Provide the (x, y) coordinate of the cell's center where the given text is located.  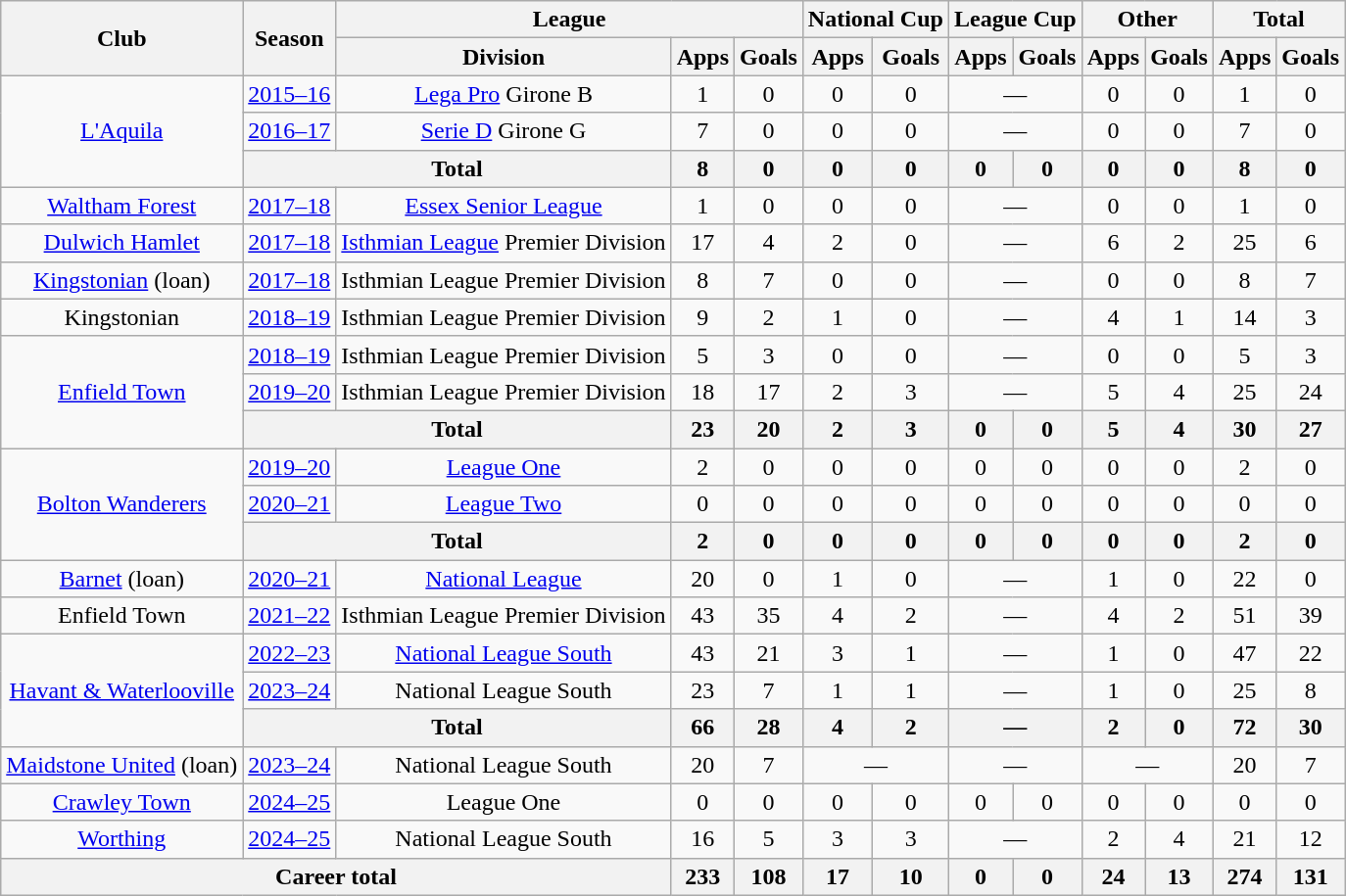
9 (702, 317)
51 (1244, 616)
66 (702, 728)
72 (1244, 728)
Essex Senior League (504, 206)
10 (911, 876)
National League (504, 579)
28 (769, 728)
Kingstonian (121, 317)
13 (1179, 876)
233 (702, 876)
2021–22 (290, 616)
Crawley Town (121, 802)
League Cup (1015, 20)
108 (769, 876)
35 (769, 616)
Maidstone United (loan) (121, 765)
12 (1311, 839)
Barnet (loan) (121, 579)
Club (121, 38)
Havant & Waterlooville (121, 690)
2022–23 (290, 653)
2015–16 (290, 94)
16 (702, 839)
47 (1244, 653)
274 (1244, 876)
League (570, 20)
14 (1244, 317)
League Two (504, 504)
2016–17 (290, 131)
Career total (336, 876)
National Cup (876, 20)
18 (702, 392)
39 (1311, 616)
Other (1147, 20)
27 (1311, 429)
131 (1311, 876)
Lega Pro Girone B (504, 94)
Season (290, 38)
L'Aquila (121, 131)
Kingstonian (loan) (121, 280)
Dulwich Hamlet (121, 243)
Serie D Girone G (504, 131)
Bolton Wanderers (121, 504)
Division (504, 57)
Waltham Forest (121, 206)
Worthing (121, 839)
